Locate the cell with the specified text and output its (x, y) center coordinate. 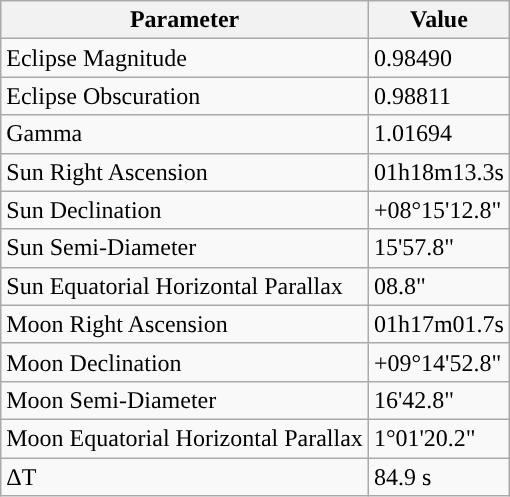
Moon Semi-Diameter (185, 400)
+08°15'12.8" (438, 210)
1.01694 (438, 134)
+09°14'52.8" (438, 362)
Parameter (185, 20)
01h18m13.3s (438, 172)
0.98811 (438, 96)
Gamma (185, 134)
Sun Equatorial Horizontal Parallax (185, 286)
Sun Declination (185, 210)
Eclipse Obscuration (185, 96)
15'57.8" (438, 248)
Value (438, 20)
Sun Right Ascension (185, 172)
08.8" (438, 286)
1°01'20.2" (438, 438)
ΔT (185, 477)
Eclipse Magnitude (185, 58)
0.98490 (438, 58)
Sun Semi-Diameter (185, 248)
84.9 s (438, 477)
01h17m01.7s (438, 324)
Moon Declination (185, 362)
Moon Right Ascension (185, 324)
16'42.8" (438, 400)
Moon Equatorial Horizontal Parallax (185, 438)
